Return the (x, y) coordinate for the center point of the cell that contains the specified text.  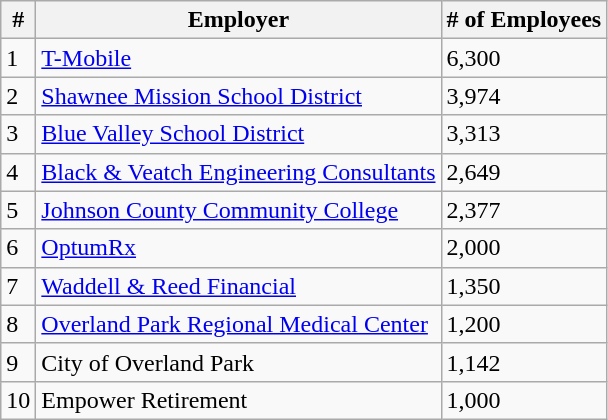
# of Employees (524, 20)
Waddell & Reed Financial (238, 286)
1,200 (524, 324)
7 (18, 286)
T-Mobile (238, 58)
2 (18, 96)
Blue Valley School District (238, 134)
3,313 (524, 134)
3,974 (524, 96)
Empower Retirement (238, 400)
2,000 (524, 248)
8 (18, 324)
Johnson County Community College (238, 210)
6,300 (524, 58)
City of Overland Park (238, 362)
OptumRx (238, 248)
1,350 (524, 286)
Shawnee Mission School District (238, 96)
2,377 (524, 210)
5 (18, 210)
3 (18, 134)
Black & Veatch Engineering Consultants (238, 172)
Overland Park Regional Medical Center (238, 324)
10 (18, 400)
2,649 (524, 172)
# (18, 20)
9 (18, 362)
1,000 (524, 400)
4 (18, 172)
1,142 (524, 362)
Employer (238, 20)
6 (18, 248)
1 (18, 58)
